Capture the cell that displays the provided text and extract its (X, Y) central coordinate. 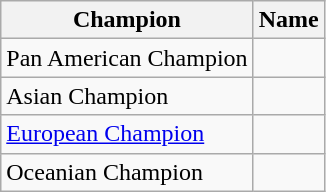
Pan American Champion (127, 58)
Oceanian Champion (127, 172)
European Champion (127, 134)
Champion (127, 20)
Name (288, 20)
Asian Champion (127, 96)
